Return the (x, y) coordinate for the center point of the cell that contains the specified text.  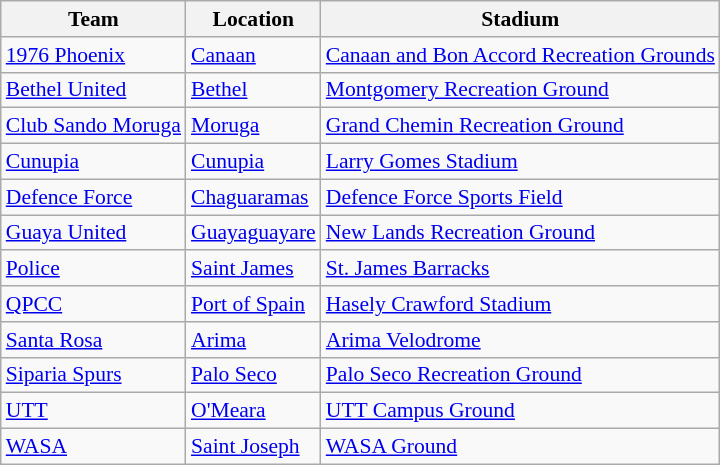
Hasely Crawford Stadium (520, 304)
Montgomery Recreation Ground (520, 90)
1976 Phoenix (94, 55)
Arima (254, 340)
New Lands Recreation Ground (520, 233)
Port of Spain (254, 304)
Larry Gomes Stadium (520, 162)
Saint Joseph (254, 447)
WASA (94, 447)
O'Meara (254, 411)
UTT Campus Ground (520, 411)
Bethel United (94, 90)
WASA Ground (520, 447)
Moruga (254, 126)
Chaguaramas (254, 197)
Location (254, 19)
Siparia Spurs (94, 375)
Guayaguayare (254, 233)
QPCC (94, 304)
Saint James (254, 269)
Team (94, 19)
Defence Force Sports Field (520, 197)
Arima Velodrome (520, 340)
Guaya United (94, 233)
Bethel (254, 90)
Police (94, 269)
Canaan and Bon Accord Recreation Grounds (520, 55)
Grand Chemin Recreation Ground (520, 126)
Defence Force (94, 197)
UTT (94, 411)
Canaan (254, 55)
Santa Rosa (94, 340)
Club Sando Moruga (94, 126)
Palo Seco Recreation Ground (520, 375)
Stadium (520, 19)
Palo Seco (254, 375)
St. James Barracks (520, 269)
